Locate the cell with the specified text and output its (x, y) center coordinate. 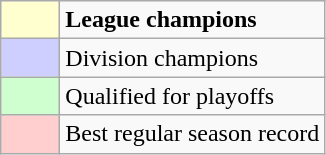
Qualified for playoffs (192, 96)
Best regular season record (192, 134)
Division champions (192, 58)
League champions (192, 20)
